Detect which cell encompasses the target text, then output its (x, y) center coordinate. 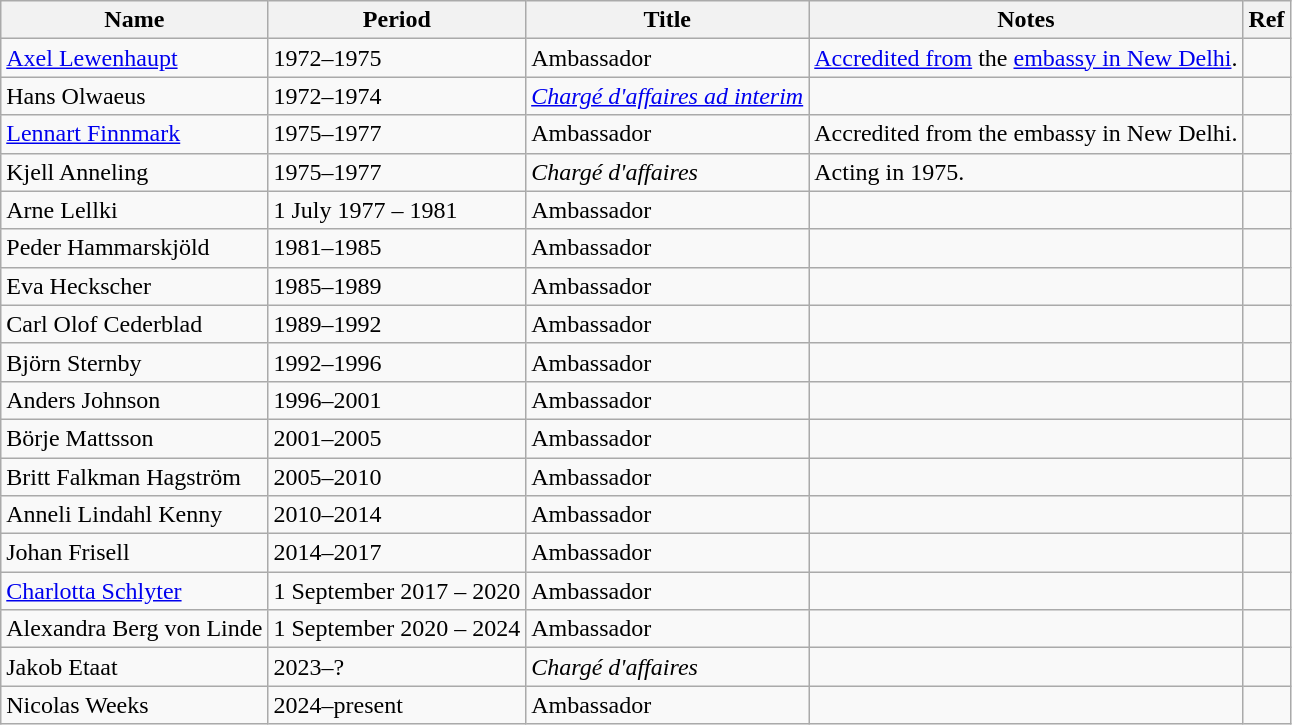
1992–1996 (397, 362)
Björn Sternby (134, 362)
Peder Hammarskjöld (134, 248)
Eva Heckscher (134, 286)
Lennart Finnmark (134, 134)
1985–1989 (397, 286)
Acting in 1975. (1026, 172)
Chargé d'affaires ad interim (668, 96)
Anneli Lindahl Kenny (134, 515)
1 July 1977 – 1981 (397, 210)
Notes (1026, 20)
2005–2010 (397, 477)
Axel Lewenhaupt (134, 58)
1996–2001 (397, 400)
Alexandra Berg von Linde (134, 629)
2014–2017 (397, 553)
Börje Mattsson (134, 438)
Period (397, 20)
Arne Lellki (134, 210)
2010–2014 (397, 515)
2001–2005 (397, 438)
Johan Frisell (134, 553)
1981–1985 (397, 248)
Ref (1266, 20)
Hans Olwaeus (134, 96)
1989–1992 (397, 324)
Kjell Anneling (134, 172)
Title (668, 20)
Anders Johnson (134, 400)
1 September 2020 – 2024 (397, 629)
1 September 2017 – 2020 (397, 591)
Jakob Etaat (134, 667)
2024–present (397, 705)
Nicolas Weeks (134, 705)
1972–1974 (397, 96)
Britt Falkman Hagström (134, 477)
Charlotta Schlyter (134, 591)
1972–1975 (397, 58)
2023–? (397, 667)
Carl Olof Cederblad (134, 324)
Name (134, 20)
